Pinpoint the cell where the given text exists, returning its [X, Y] midpoint coordinate. 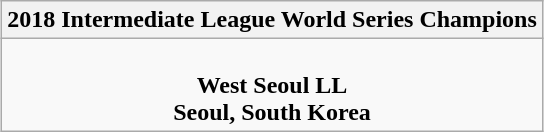
2018 Intermediate League World Series Champions [272, 20]
West Seoul LLSeoul, South Korea [272, 85]
